From the cell containing the given text, extract its center point as [x, y] coordinate. 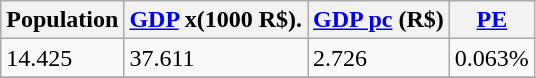
PE [492, 20]
Population [62, 20]
14.425 [62, 58]
GDP x(1000 R$). [216, 20]
37.611 [216, 58]
GDP pc (R$) [379, 20]
0.063% [492, 58]
2.726 [379, 58]
